Scan for the cell matching the given text and deliver its (x, y) coordinate at center. 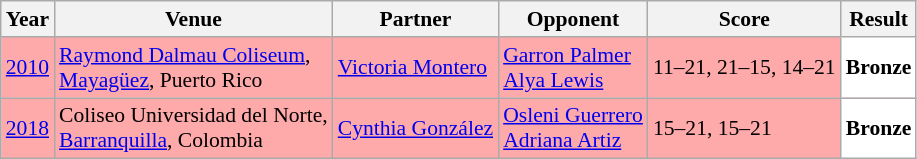
2018 (28, 128)
2010 (28, 68)
Victoria Montero (416, 68)
Cynthia González (416, 128)
Coliseo Universidad del Norte,Barranquilla, Colombia (194, 128)
15–21, 15–21 (744, 128)
Garron Palmer Alya Lewis (573, 68)
Partner (416, 19)
Raymond Dalmau Coliseum,Mayagüez, Puerto Rico (194, 68)
Year (28, 19)
Venue (194, 19)
11–21, 21–15, 14–21 (744, 68)
Opponent (573, 19)
Score (744, 19)
Osleni Guerrero Adriana Artiz (573, 128)
Result (879, 19)
